Search for the cell housing the specified text and yield its (x, y) center coordinate. 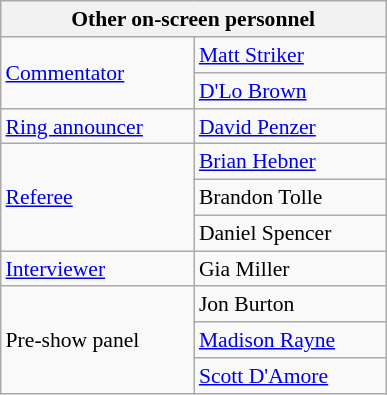
Pre-show panel (98, 340)
Madison Rayne (290, 340)
Daniel Spencer (290, 233)
David Penzer (290, 126)
Brandon Tolle (290, 197)
Matt Striker (290, 55)
Other on-screen personnel (194, 19)
Gia Miller (290, 269)
D'Lo Brown (290, 91)
Brian Hebner (290, 162)
Ring announcer (98, 126)
Scott D'Amore (290, 376)
Referee (98, 198)
Interviewer (98, 269)
Commentator (98, 72)
Jon Burton (290, 304)
